Return the (x, y) coordinate for the center point of the cell that contains the specified text.  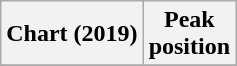
Peakposition (189, 34)
Chart (2019) (72, 34)
